Identify which cell holds the provided text, then report its (X, Y) central coordinate. 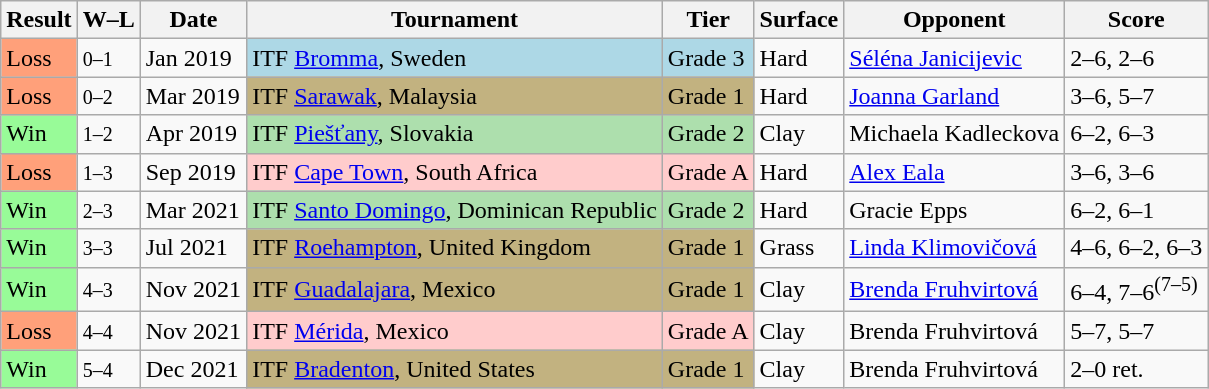
2–6, 2–6 (1136, 58)
0–2 (108, 96)
5–7, 5–7 (1136, 331)
3–6, 5–7 (1136, 96)
Mar 2021 (193, 210)
ITF Bradenton, United States (455, 369)
Surface (799, 20)
Jul 2021 (193, 248)
Grass (799, 248)
ITF Santo Domingo, Dominican Republic (455, 210)
6–4, 7–6(7–5) (1136, 290)
Opponent (954, 20)
Jan 2019 (193, 58)
Linda Klimovičová (954, 248)
6–2, 6–3 (1136, 134)
Score (1136, 20)
ITF Mérida, Mexico (455, 331)
Sep 2019 (193, 172)
Dec 2021 (193, 369)
2–0 ret. (1136, 369)
ITF Piešťany, Slovakia (455, 134)
Joanna Garland (954, 96)
Tournament (455, 20)
ITF Guadalajara, Mexico (455, 290)
Grade 3 (708, 58)
ITF Roehampton, United Kingdom (455, 248)
Séléna Janicijevic (954, 58)
Gracie Epps (954, 210)
W–L (108, 20)
2–3 (108, 210)
1–3 (108, 172)
Result (39, 20)
1–2 (108, 134)
ITF Cape Town, South Africa (455, 172)
Mar 2019 (193, 96)
6–2, 6–1 (1136, 210)
3–6, 3–6 (1136, 172)
4–6, 6–2, 6–3 (1136, 248)
Michaela Kadleckova (954, 134)
Date (193, 20)
3–3 (108, 248)
Tier (708, 20)
Apr 2019 (193, 134)
ITF Bromma, Sweden (455, 58)
0–1 (108, 58)
5–4 (108, 369)
4–3 (108, 290)
4–4 (108, 331)
ITF Sarawak, Malaysia (455, 96)
Alex Eala (954, 172)
